Search for the cell housing the specified text and yield its (X, Y) center coordinate. 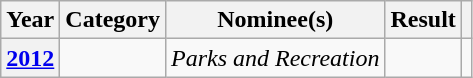
Parks and Recreation (276, 58)
2012 (30, 58)
Year (30, 20)
Category (113, 20)
Nominee(s) (276, 20)
Result (423, 20)
